Determine the (X, Y) coordinate at the center of the cell enclosing the given text.  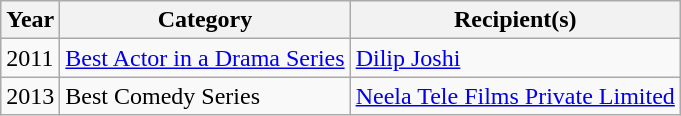
Best Actor in a Drama Series (205, 58)
2013 (30, 96)
Best Comedy Series (205, 96)
Recipient(s) (515, 20)
Neela Tele Films Private Limited (515, 96)
Year (30, 20)
2011 (30, 58)
Dilip Joshi (515, 58)
Category (205, 20)
